Capture the cell that displays the provided text and extract its (X, Y) central coordinate. 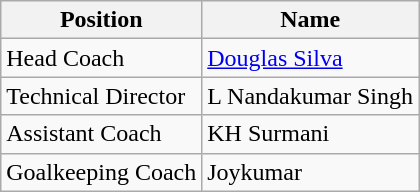
L Nandakumar Singh (310, 96)
Douglas Silva (310, 58)
Name (310, 20)
KH Surmani (310, 134)
Position (102, 20)
Joykumar (310, 172)
Head Coach (102, 58)
Technical Director (102, 96)
Assistant Coach (102, 134)
Goalkeeping Coach (102, 172)
